From the cell containing the given text, extract its center point as [x, y] coordinate. 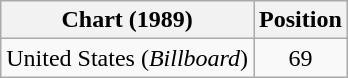
Chart (1989) [128, 20]
69 [301, 58]
United States (Billboard) [128, 58]
Position [301, 20]
